From the cell containing the given text, extract its center point as [X, Y] coordinate. 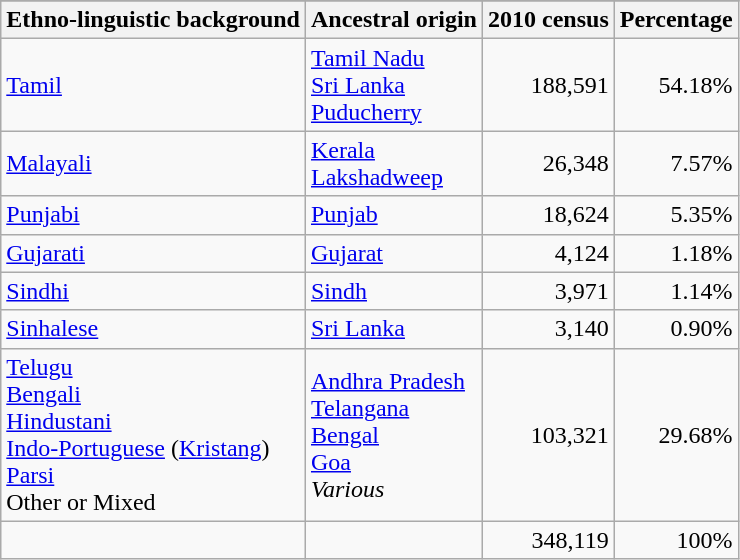
348,119 [549, 540]
1.14% [676, 291]
103,321 [549, 434]
Gujarati [154, 253]
0.90% [676, 329]
Punjabi [154, 215]
3,140 [549, 329]
100% [676, 540]
54.18% [676, 85]
Tamil [154, 85]
18,624 [549, 215]
Andhra PradeshTelanganaBengalGoaVarious [394, 434]
26,348 [549, 164]
29.68% [676, 434]
Tamil NaduSri LankaPuducherry [394, 85]
1.18% [676, 253]
Ancestral origin [394, 20]
Sindhi [154, 291]
Gujarat [394, 253]
Sindh [394, 291]
Malayali [154, 164]
KeralaLakshadweep [394, 164]
2010 census [549, 20]
Sinhalese [154, 329]
Ethno-linguistic background [154, 20]
3,971 [549, 291]
4,124 [549, 253]
Sri Lanka [394, 329]
Telugu Bengali Hindustani Indo-Portuguese (Kristang) Parsi Other or Mixed [154, 434]
Punjab [394, 215]
Percentage [676, 20]
5.35% [676, 215]
7.57% [676, 164]
188,591 [549, 85]
